Output the (x, y) coordinate of the center of the cell containing the given text.  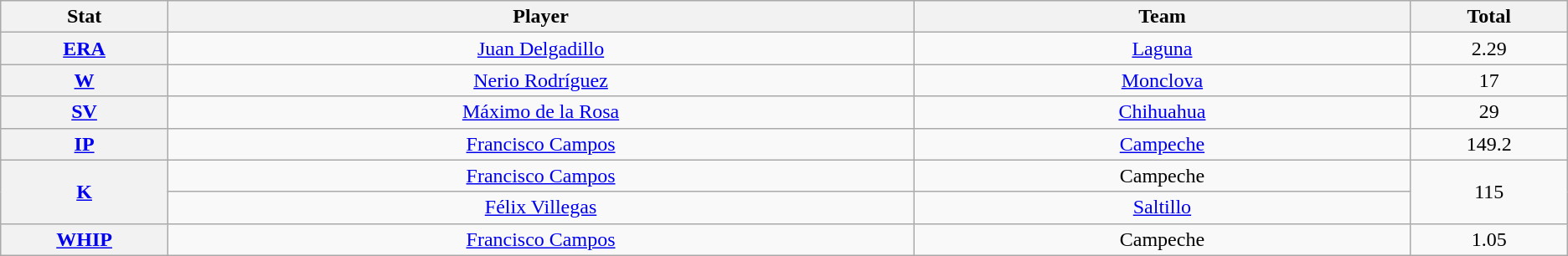
115 (1489, 192)
W (85, 80)
Félix Villegas (540, 207)
17 (1489, 80)
WHIP (85, 239)
Juan Delgadillo (540, 49)
K (85, 192)
SV (85, 112)
1.05 (1489, 239)
Stat (85, 17)
Máximo de la Rosa (540, 112)
Player (540, 17)
IP (85, 144)
149.2 (1489, 144)
Saltillo (1163, 207)
Laguna (1163, 49)
Chihuahua (1163, 112)
29 (1489, 112)
Nerio Rodríguez (540, 80)
2.29 (1489, 49)
Team (1163, 17)
ERA (85, 49)
Monclova (1163, 80)
Total (1489, 17)
